Search for the cell housing the specified text and yield its (x, y) center coordinate. 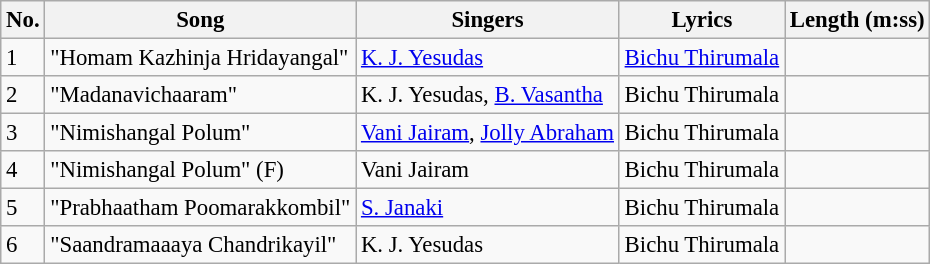
"Madanavichaaram" (200, 95)
Vani Jairam, Jolly Abraham (488, 133)
Singers (488, 20)
Song (200, 20)
"Prabhaatham Poomarakkombil" (200, 208)
6 (23, 245)
3 (23, 133)
"Nimishangal Polum" (F) (200, 170)
"Saandramaaaya Chandrikayil" (200, 245)
S. Janaki (488, 208)
Lyrics (702, 20)
"Nimishangal Polum" (200, 133)
5 (23, 208)
1 (23, 58)
Vani Jairam (488, 170)
No. (23, 20)
2 (23, 95)
"Homam Kazhinja Hridayangal" (200, 58)
Length (m:ss) (856, 20)
4 (23, 170)
K. J. Yesudas, B. Vasantha (488, 95)
